Locate the cell with the specified text and output its [x, y] center coordinate. 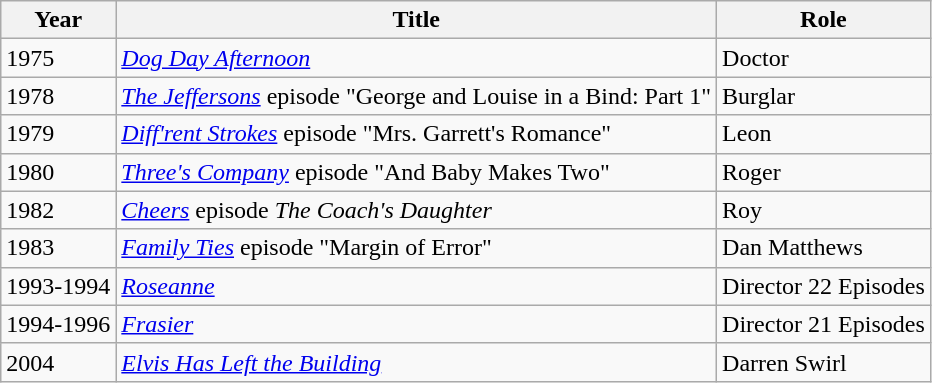
Leon [824, 134]
Three's Company episode "And Baby Makes Two" [416, 172]
1975 [58, 58]
Frasier [416, 324]
Director 22 Episodes [824, 286]
Family Ties episode "Margin of Error" [416, 248]
The Jeffersons episode "George and Louise in a Bind: Part 1" [416, 96]
2004 [58, 362]
1993-1994 [58, 286]
Roger [824, 172]
Roseanne [416, 286]
Dan Matthews [824, 248]
1978 [58, 96]
Role [824, 20]
1979 [58, 134]
1980 [58, 172]
Year [58, 20]
1982 [58, 210]
Diff'rent Strokes episode "Mrs. Garrett's Romance" [416, 134]
Cheers episode The Coach's Daughter [416, 210]
Doctor [824, 58]
Title [416, 20]
Roy [824, 210]
1983 [58, 248]
1994-1996 [58, 324]
Elvis Has Left the Building [416, 362]
Burglar [824, 96]
Darren Swirl [824, 362]
Dog Day Afternoon [416, 58]
Director 21 Episodes [824, 324]
